Extract the [X, Y] coordinate from the center of the cell holding the provided text.  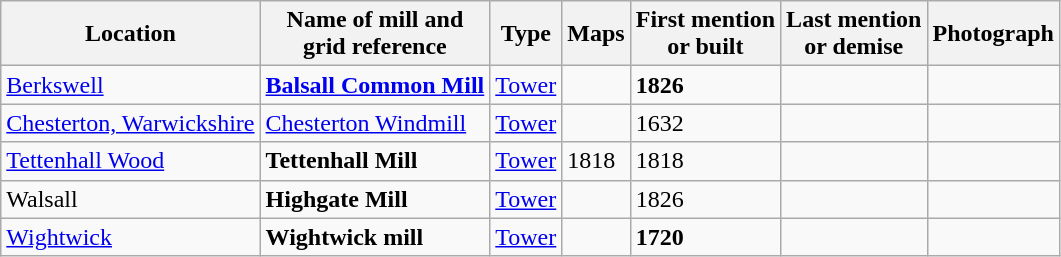
Wightwick mill [375, 237]
Type [526, 34]
Last mention or demise [854, 34]
Walsall [130, 199]
1632 [705, 123]
Tettenhall Wood [130, 161]
1720 [705, 237]
Tettenhall Mill [375, 161]
Balsall Common Mill [375, 85]
Chesterton, Warwickshire [130, 123]
Highgate Mill [375, 199]
Wightwick [130, 237]
Berkswell [130, 85]
Name of mill andgrid reference [375, 34]
Location [130, 34]
Maps [596, 34]
Photograph [993, 34]
Chesterton Windmill [375, 123]
First mentionor built [705, 34]
